Locate the cell with the specified text and output its [x, y] center coordinate. 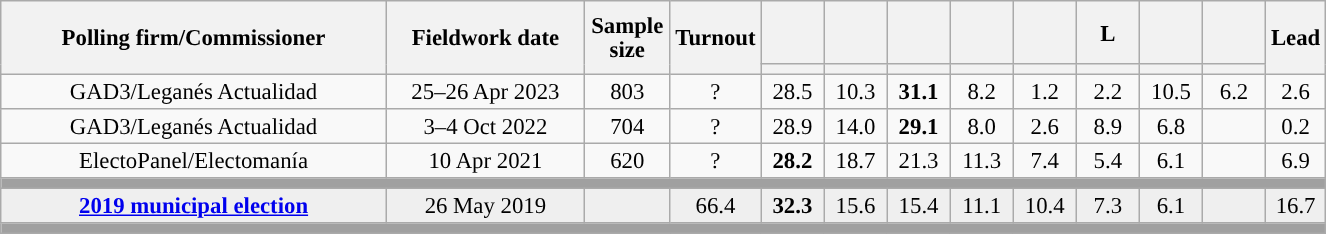
Lead [1296, 38]
15.4 [918, 206]
6.8 [1170, 126]
3–4 Oct 2022 [485, 126]
66.4 [716, 206]
28.5 [792, 92]
0.2 [1296, 126]
25–26 Apr 2023 [485, 92]
10 Apr 2021 [485, 162]
31.1 [918, 92]
ElectoPanel/Electomanía [194, 162]
Turnout [716, 38]
803 [627, 92]
28.2 [792, 162]
2.2 [1108, 92]
29.1 [918, 126]
L [1108, 32]
26 May 2019 [485, 206]
14.0 [856, 126]
7.4 [1044, 162]
2019 municipal election [194, 206]
11.1 [982, 206]
5.4 [1108, 162]
18.7 [856, 162]
16.7 [1296, 206]
10.3 [856, 92]
6.9 [1296, 162]
15.6 [856, 206]
11.3 [982, 162]
8.2 [982, 92]
32.3 [792, 206]
620 [627, 162]
10.4 [1044, 206]
Sample size [627, 38]
7.3 [1108, 206]
10.5 [1170, 92]
Polling firm/Commissioner [194, 38]
28.9 [792, 126]
Fieldwork date [485, 38]
21.3 [918, 162]
704 [627, 126]
6.2 [1234, 92]
8.0 [982, 126]
1.2 [1044, 92]
8.9 [1108, 126]
